Locate the cell with the specified text and output its (x, y) center coordinate. 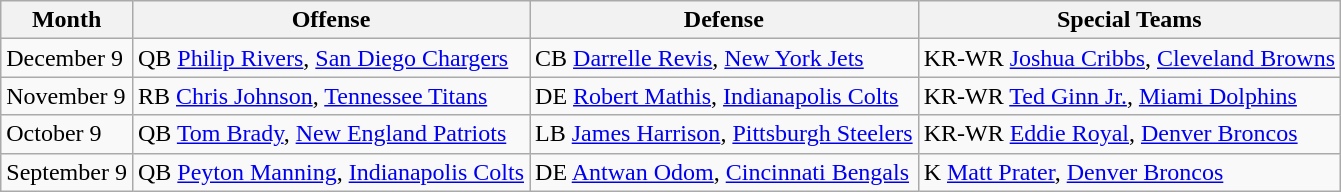
QB Tom Brady, New England Patriots (330, 134)
K Matt Prater, Denver Broncos (1129, 172)
KR-WR Joshua Cribbs, Cleveland Browns (1129, 58)
September 9 (67, 172)
QB Philip Rivers, San Diego Chargers (330, 58)
RB Chris Johnson, Tennessee Titans (330, 96)
Special Teams (1129, 20)
December 9 (67, 58)
DE Robert Mathis, Indianapolis Colts (724, 96)
October 9 (67, 134)
Month (67, 20)
QB Peyton Manning, Indianapolis Colts (330, 172)
Defense (724, 20)
Offense (330, 20)
KR-WR Ted Ginn Jr., Miami Dolphins (1129, 96)
CB Darrelle Revis, New York Jets (724, 58)
KR-WR Eddie Royal, Denver Broncos (1129, 134)
DE Antwan Odom, Cincinnati Bengals (724, 172)
LB James Harrison, Pittsburgh Steelers (724, 134)
November 9 (67, 96)
